Pinpoint the cell where the given text exists, returning its [x, y] midpoint coordinate. 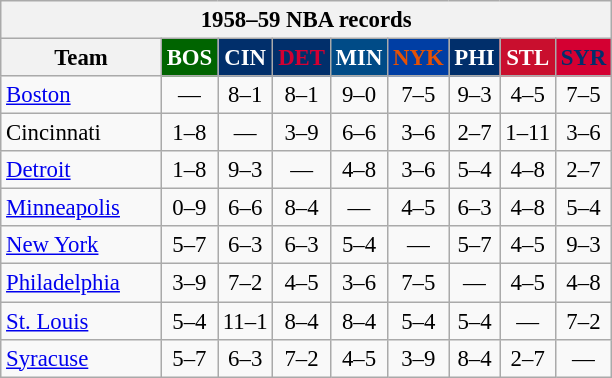
DET [302, 58]
Detroit [82, 170]
0–9 [189, 208]
St. Louis [82, 321]
11–1 [246, 321]
9–0 [358, 95]
Syracuse [82, 358]
Cincinnati [82, 133]
Team [82, 58]
Boston [82, 95]
NYK [418, 58]
1–11 [528, 133]
BOS [189, 58]
New York [82, 245]
STL [528, 58]
1958–59 NBA records [306, 20]
Minneapolis [82, 208]
PHI [474, 58]
MIN [358, 58]
SYR [583, 58]
CIN [246, 58]
Philadelphia [82, 283]
